Locate the cell with the specified text and output its (x, y) center coordinate. 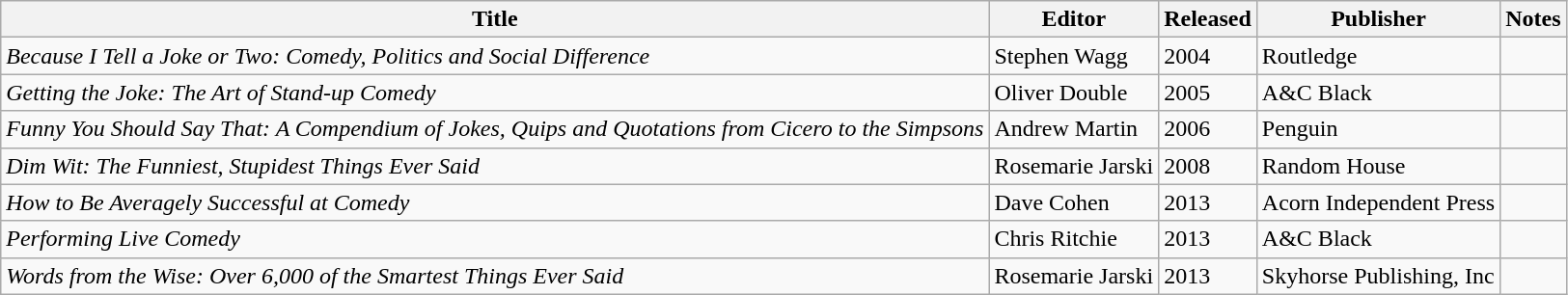
Notes (1533, 19)
Publisher (1378, 19)
Chris Ritchie (1074, 239)
2005 (1208, 93)
Words from the Wise: Over 6,000 of the Smartest Things Ever Said (495, 276)
Andrew Martin (1074, 129)
Performing Live Comedy (495, 239)
Title (495, 19)
Oliver Double (1074, 93)
Skyhorse Publishing, Inc (1378, 276)
Because I Tell a Joke or Two: Comedy, Politics and Social Difference (495, 56)
How to Be Averagely Successful at Comedy (495, 202)
Penguin (1378, 129)
Routledge (1378, 56)
2008 (1208, 166)
2006 (1208, 129)
Editor (1074, 19)
Funny You Should Say That: A Compendium of Jokes, Quips and Quotations from Cicero to the Simpsons (495, 129)
Acorn Independent Press (1378, 202)
Released (1208, 19)
Getting the Joke: The Art of Stand-up Comedy (495, 93)
Dave Cohen (1074, 202)
2004 (1208, 56)
Stephen Wagg (1074, 56)
Dim Wit: The Funniest, Stupidest Things Ever Said (495, 166)
Random House (1378, 166)
